Pinpoint the cell where the given text exists, returning its [X, Y] midpoint coordinate. 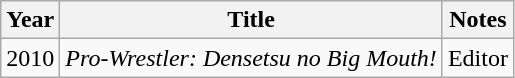
2010 [30, 58]
Notes [478, 20]
Year [30, 20]
Editor [478, 58]
Title [252, 20]
Pro-Wrestler: Densetsu no Big Mouth! [252, 58]
